Search for the cell housing the specified text and yield its (X, Y) center coordinate. 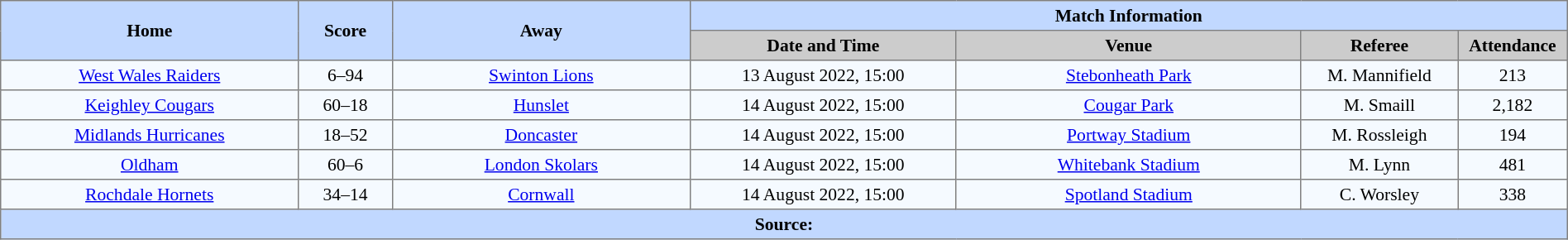
213 (1513, 75)
M. Rossleigh (1379, 135)
Swinton Lions (541, 75)
481 (1513, 165)
Referee (1379, 46)
194 (1513, 135)
Score (346, 31)
Midlands Hurricanes (150, 135)
Away (541, 31)
Venue (1128, 46)
Stebonheath Park (1128, 75)
Attendance (1513, 46)
Hunslet (541, 105)
West Wales Raiders (150, 75)
M. Smaill (1379, 105)
C. Worsley (1379, 194)
Spotland Stadium (1128, 194)
Oldham (150, 165)
Keighley Cougars (150, 105)
Source: (784, 224)
Cornwall (541, 194)
18–52 (346, 135)
Portway Stadium (1128, 135)
60–18 (346, 105)
2,182 (1513, 105)
60–6 (346, 165)
34–14 (346, 194)
Home (150, 31)
Date and Time (823, 46)
13 August 2022, 15:00 (823, 75)
6–94 (346, 75)
Cougar Park (1128, 105)
M. Mannifield (1379, 75)
Doncaster (541, 135)
Match Information (1128, 16)
338 (1513, 194)
M. Lynn (1379, 165)
London Skolars (541, 165)
Rochdale Hornets (150, 194)
Whitebank Stadium (1128, 165)
